Return the (x, y) coordinate for the center point of the cell that contains the specified text.  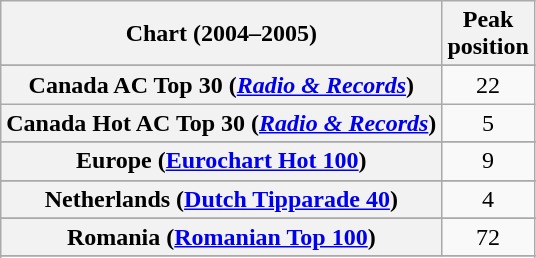
72 (488, 237)
Canada AC Top 30 (Radio & Records) (222, 85)
Canada Hot AC Top 30 (Radio & Records) (222, 123)
5 (488, 123)
Romania (Romanian Top 100) (222, 237)
Europe (Eurochart Hot 100) (222, 161)
4 (488, 199)
9 (488, 161)
Chart (2004–2005) (222, 34)
Netherlands (Dutch Tipparade 40) (222, 199)
22 (488, 85)
Peakposition (488, 34)
